Identify which cell holds the provided text, then report its (X, Y) central coordinate. 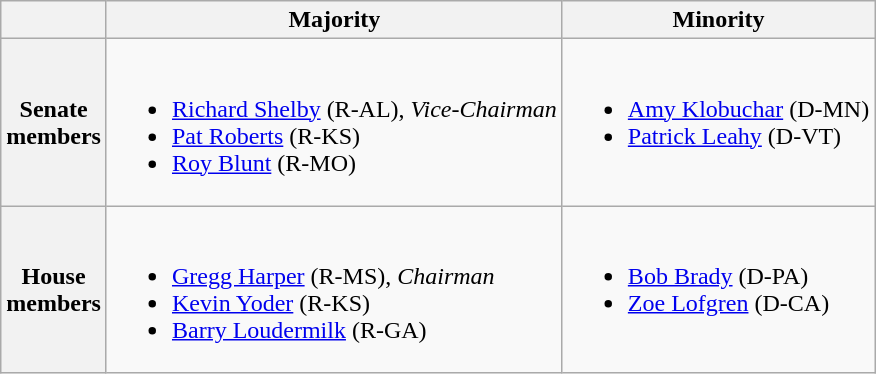
Richard Shelby (R-AL), Vice-ChairmanPat Roberts (R-KS)Roy Blunt (R-MO) (334, 122)
Senatemembers (54, 122)
Amy Klobuchar (D-MN)Patrick Leahy (D-VT) (718, 122)
Majority (334, 20)
Minority (718, 20)
Gregg Harper (R-MS), ChairmanKevin Yoder (R-KS)Barry Loudermilk (R-GA) (334, 290)
Housemembers (54, 290)
Bob Brady (D-PA)Zoe Lofgren (D-CA) (718, 290)
